Capture the cell that displays the provided text and extract its (x, y) central coordinate. 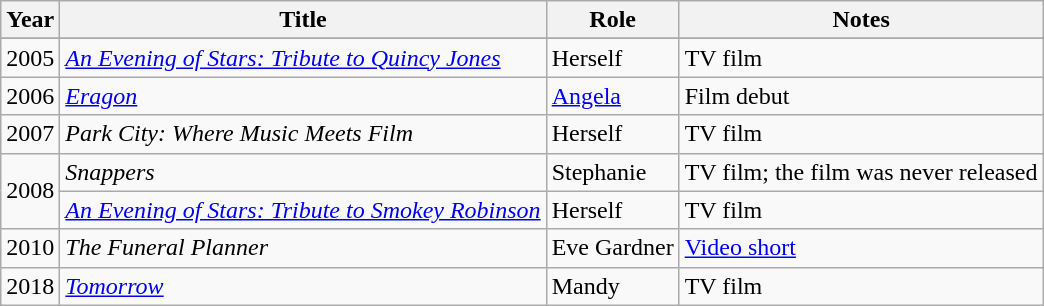
Title (303, 20)
Year (30, 20)
TV film; the film was never released (861, 172)
An Evening of Stars: Tribute to Smokey Robinson (303, 210)
Video short (861, 248)
Tomorrow (303, 286)
An Evening of Stars: Tribute to Quincy Jones (303, 58)
The Funeral Planner (303, 248)
Role (612, 20)
2006 (30, 96)
Snappers (303, 172)
2005 (30, 58)
2010 (30, 248)
2018 (30, 286)
2008 (30, 191)
Park City: Where Music Meets Film (303, 134)
Film debut (861, 96)
Angela (612, 96)
2007 (30, 134)
Stephanie (612, 172)
Eve Gardner (612, 248)
Eragon (303, 96)
Notes (861, 20)
Mandy (612, 286)
